For the text-containing cell, return its midpoint in (X, Y) coordinate format. 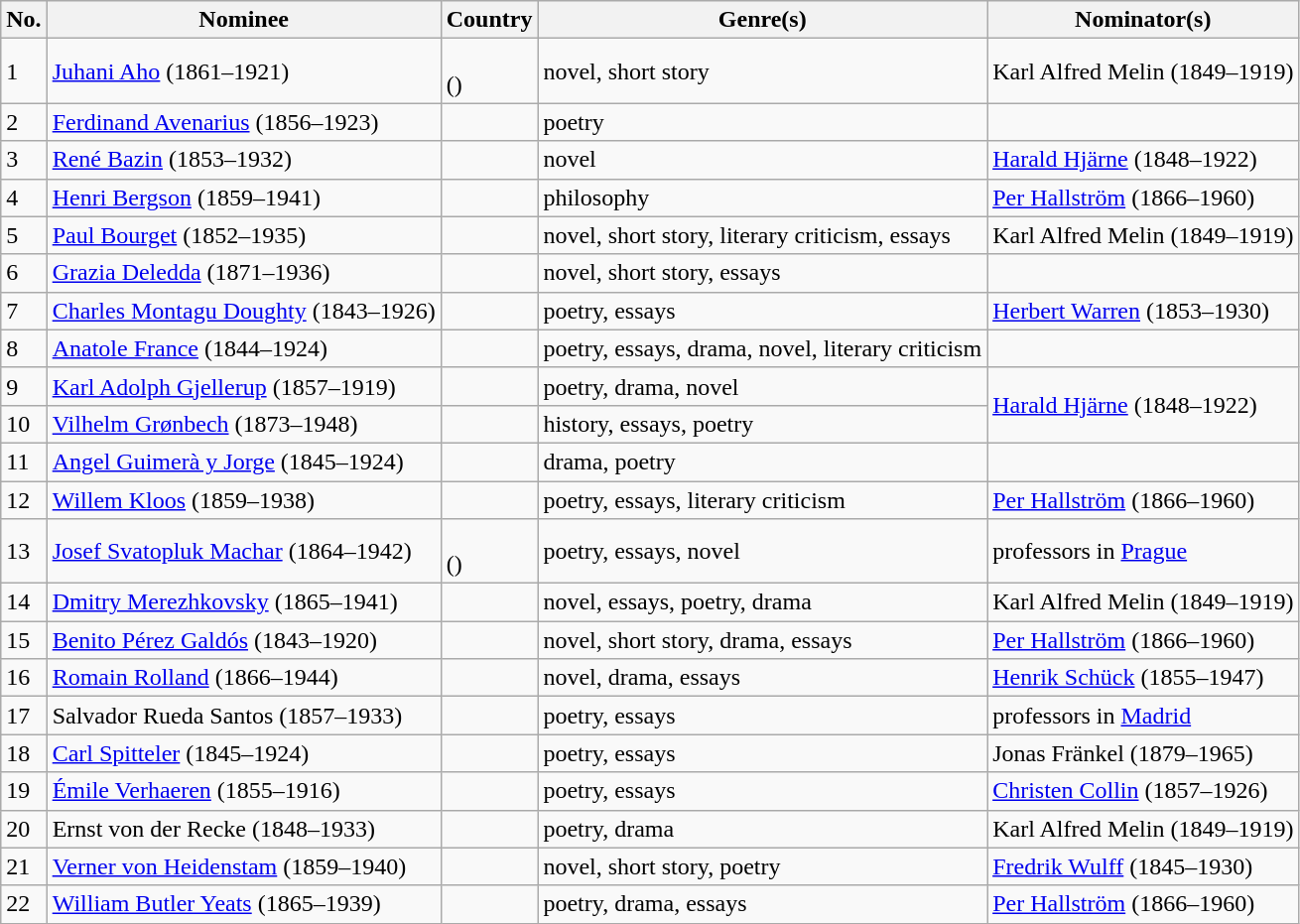
drama, poetry (762, 462)
novel (762, 160)
1 (24, 71)
Fredrik Wulff (1845–1930) (1143, 866)
poetry, drama, novel (762, 386)
Juhani Aho (1861–1921) (244, 71)
Karl Adolph Gjellerup (1857–1919) (244, 386)
Verner von Heidenstam (1859–1940) (244, 866)
Vilhelm Grønbech (1873–1948) (244, 424)
Salvador Rueda Santos (1857–1933) (244, 716)
novel, short story, drama, essays (762, 640)
poetry, drama, essays (762, 904)
Charles Montagu Doughty (1843–1926) (244, 311)
Nominator(s) (1143, 20)
novel, short story, literary criticism, essays (762, 235)
Henri Bergson (1859–1941) (244, 198)
8 (24, 348)
16 (24, 678)
Benito Pérez Galdós (1843–1920) (244, 640)
poetry, essays, drama, novel, literary criticism (762, 348)
novel, short story, essays (762, 273)
novel, essays, poetry, drama (762, 602)
4 (24, 198)
novel, drama, essays (762, 678)
Émile Verhaeren (1855–1916) (244, 791)
Ferdinand Avenarius (1856–1923) (244, 122)
Josef Svatopluk Machar (1864–1942) (244, 552)
22 (24, 904)
7 (24, 311)
20 (24, 829)
poetry, essays, literary criticism (762, 499)
Jonas Fränkel (1879–1965) (1143, 753)
14 (24, 602)
Nominee (244, 20)
professors in Madrid (1143, 716)
René Bazin (1853–1932) (244, 160)
philosophy (762, 198)
Angel Guimerà y Jorge (1845–1924) (244, 462)
17 (24, 716)
history, essays, poetry (762, 424)
Christen Collin (1857–1926) (1143, 791)
21 (24, 866)
poetry, essays, novel (762, 552)
3 (24, 160)
Ernst von der Recke (1848–1933) (244, 829)
Herbert Warren (1853–1930) (1143, 311)
2 (24, 122)
Dmitry Merezhkovsky (1865–1941) (244, 602)
18 (24, 753)
Genre(s) (762, 20)
professors in Prague (1143, 552)
Willem Kloos (1859–1938) (244, 499)
11 (24, 462)
10 (24, 424)
No. (24, 20)
novel, short story, poetry (762, 866)
Country (489, 20)
19 (24, 791)
13 (24, 552)
9 (24, 386)
novel, short story (762, 71)
6 (24, 273)
William Butler Yeats (1865–1939) (244, 904)
Grazia Deledda (1871–1936) (244, 273)
poetry, drama (762, 829)
Romain Rolland (1866–1944) (244, 678)
5 (24, 235)
15 (24, 640)
poetry (762, 122)
Anatole France (1844–1924) (244, 348)
12 (24, 499)
Henrik Schück (1855–1947) (1143, 678)
Carl Spitteler (1845–1924) (244, 753)
Paul Bourget (1852–1935) (244, 235)
